Return the [x, y] coordinate for the center point of the cell that contains the specified text.  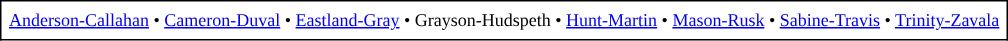
Anderson-Callahan • Cameron-Duval • Eastland-Gray • Grayson-Hudspeth • Hunt-Martin • Mason-Rusk • Sabine-Travis • Trinity-Zavala [504, 20]
